Locate the cell with the specified text and output its [x, y] center coordinate. 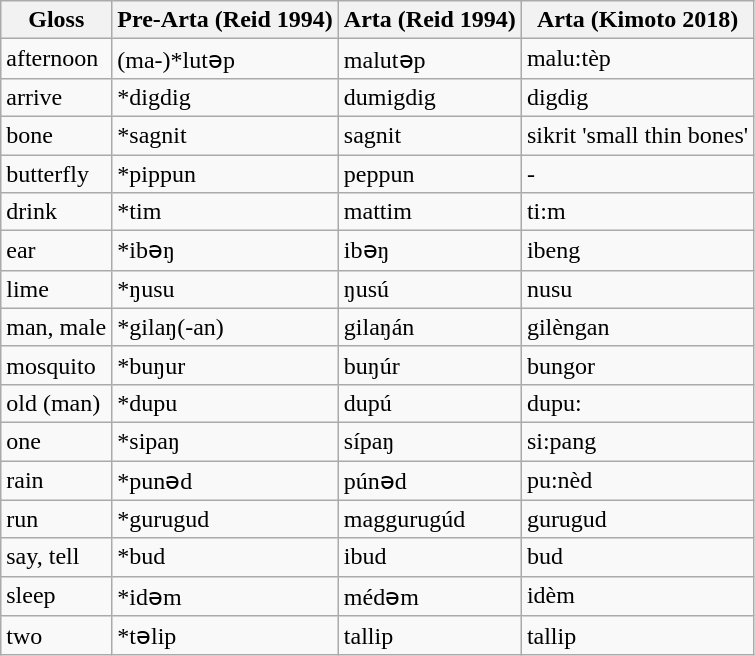
gurugud [637, 519]
man, male [56, 327]
lime [56, 289]
pu:nèd [637, 480]
run [56, 519]
dupu: [637, 403]
Arta (Kimoto 2018) [637, 20]
*gurugud [226, 519]
*buŋur [226, 365]
*ŋusu [226, 289]
bungor [637, 365]
old (man) [56, 403]
*bud [226, 557]
nusu [637, 289]
two [56, 636]
*təlip [226, 636]
ŋusú [430, 289]
dupú [430, 403]
bud [637, 557]
si:pang [637, 441]
*gilaŋ(-an) [226, 327]
arrive [56, 97]
*sipaŋ [226, 441]
gilèngan [637, 327]
*pippun [226, 173]
médəm [430, 596]
drink [56, 212]
- [637, 173]
maggurugúd [430, 519]
púnəd [430, 480]
Gloss [56, 20]
ibəŋ [430, 251]
mosquito [56, 365]
bone [56, 135]
ti:m [637, 212]
*ibəŋ [226, 251]
malutəp [430, 59]
idèm [637, 596]
(ma-)*lutəp [226, 59]
*tim [226, 212]
ibeng [637, 251]
gilaŋán [430, 327]
peppun [430, 173]
afternoon [56, 59]
digdig [637, 97]
ear [56, 251]
butterfly [56, 173]
*punəd [226, 480]
rain [56, 480]
*digdig [226, 97]
*idəm [226, 596]
mattim [430, 212]
*dupu [226, 403]
buŋúr [430, 365]
sleep [56, 596]
say, tell [56, 557]
sípaŋ [430, 441]
sikrit 'small thin bones' [637, 135]
dumigdig [430, 97]
sagnit [430, 135]
*sagnit [226, 135]
Pre-Arta (Reid 1994) [226, 20]
ibud [430, 557]
one [56, 441]
Arta (Reid 1994) [430, 20]
malu:tèp [637, 59]
